Extract the (X, Y) coordinate from the center of the cell holding the provided text.  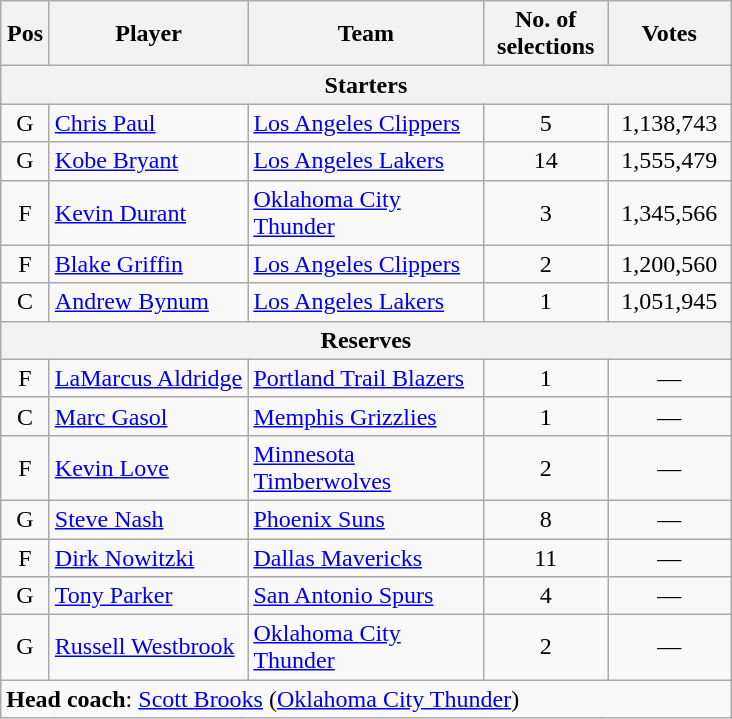
San Antonio Spurs (366, 596)
3 (546, 212)
Kevin Durant (148, 212)
Russell Westbrook (148, 648)
1,051,945 (670, 302)
Marc Gasol (148, 416)
Tony Parker (148, 596)
1,345,566 (670, 212)
Phoenix Suns (366, 519)
Starters (366, 85)
Reserves (366, 340)
Portland Trail Blazers (366, 378)
Chris Paul (148, 123)
Andrew Bynum (148, 302)
Steve Nash (148, 519)
Minnesota Timberwolves (366, 468)
14 (546, 161)
4 (546, 596)
Kevin Love (148, 468)
Player (148, 34)
Votes (670, 34)
No. of selections (546, 34)
8 (546, 519)
5 (546, 123)
1,555,479 (670, 161)
Team (366, 34)
1,200,560 (670, 264)
Blake Griffin (148, 264)
1,138,743 (670, 123)
Head coach: Scott Brooks (Oklahoma City Thunder) (366, 699)
Pos (26, 34)
Kobe Bryant (148, 161)
11 (546, 557)
Dirk Nowitzki (148, 557)
LaMarcus Aldridge (148, 378)
Dallas Mavericks (366, 557)
Memphis Grizzlies (366, 416)
